Locate the cell with the specified text and output its (X, Y) center coordinate. 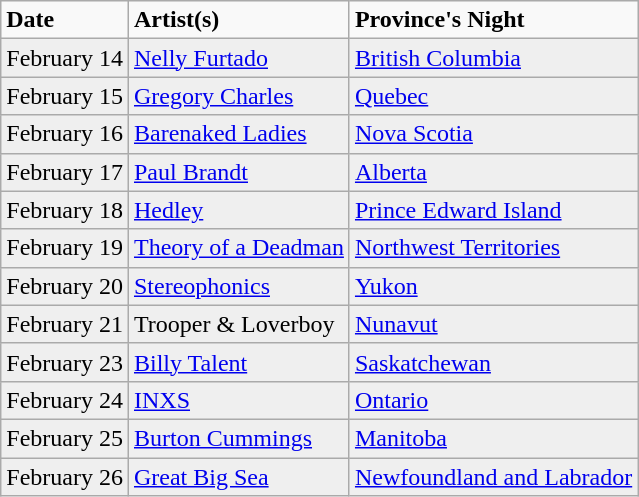
Gregory Charles (238, 96)
February 14 (65, 58)
February 21 (65, 324)
February 15 (65, 96)
Alberta (493, 172)
Ontario (493, 400)
Saskatchewan (493, 362)
Barenaked Ladies (238, 134)
Newfoundland and Labrador (493, 477)
Northwest Territories (493, 248)
February 20 (65, 286)
Stereophonics (238, 286)
Trooper & Loverboy (238, 324)
February 18 (65, 210)
February 19 (65, 248)
February 16 (65, 134)
Burton Cummings (238, 438)
Billy Talent (238, 362)
Manitoba (493, 438)
Theory of a Deadman (238, 248)
February 17 (65, 172)
Great Big Sea (238, 477)
February 25 (65, 438)
Hedley (238, 210)
February 23 (65, 362)
Paul Brandt (238, 172)
February 24 (65, 400)
Nunavut (493, 324)
February 26 (65, 477)
Prince Edward Island (493, 210)
British Columbia (493, 58)
Yukon (493, 286)
Quebec (493, 96)
Province's Night (493, 20)
Date (65, 20)
Nova Scotia (493, 134)
Artist(s) (238, 20)
INXS (238, 400)
Nelly Furtado (238, 58)
